Return (X, Y) of the center of cell containing provided text 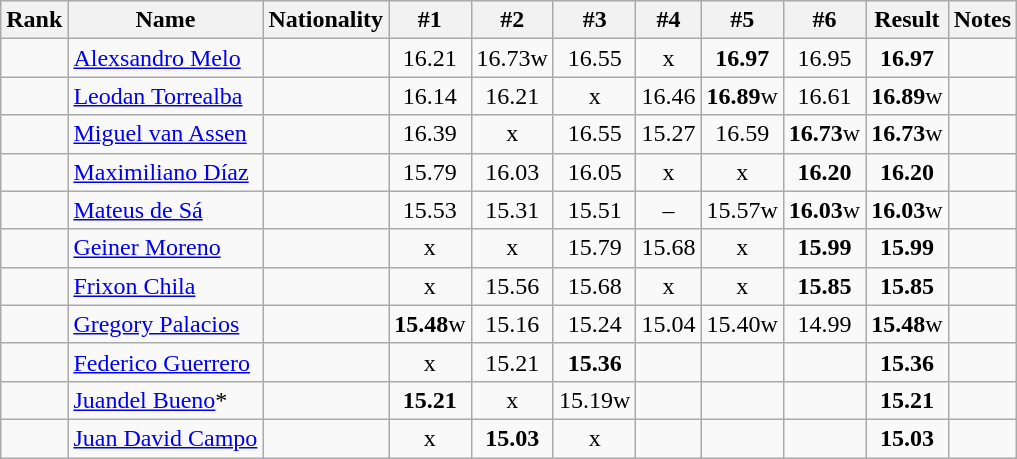
Maximiliano Díaz (166, 172)
16.14 (430, 96)
– (668, 210)
Gregory Palacios (166, 324)
15.51 (594, 210)
#1 (430, 20)
15.24 (594, 324)
#6 (824, 20)
Notes (982, 20)
Result (907, 20)
Alexsandro Melo (166, 58)
Mateus de Sá (166, 210)
16.59 (742, 134)
15.27 (668, 134)
14.99 (824, 324)
16.05 (594, 172)
15.04 (668, 324)
Geiner Moreno (166, 248)
15.31 (512, 210)
15.19w (594, 400)
15.56 (512, 286)
Juan David Campo (166, 438)
Juandel Bueno* (166, 400)
15.16 (512, 324)
16.39 (430, 134)
#4 (668, 20)
15.40w (742, 324)
16.03 (512, 172)
15.53 (430, 210)
Miguel van Assen (166, 134)
16.61 (824, 96)
Name (166, 20)
Nationality (326, 20)
Leodan Torrealba (166, 96)
16.95 (824, 58)
#2 (512, 20)
15.57w (742, 210)
Federico Guerrero (166, 362)
#5 (742, 20)
16.46 (668, 96)
Frixon Chila (166, 286)
Rank (34, 20)
#3 (594, 20)
